Return the (X, Y) coordinate for the center point of the cell that contains the specified text.  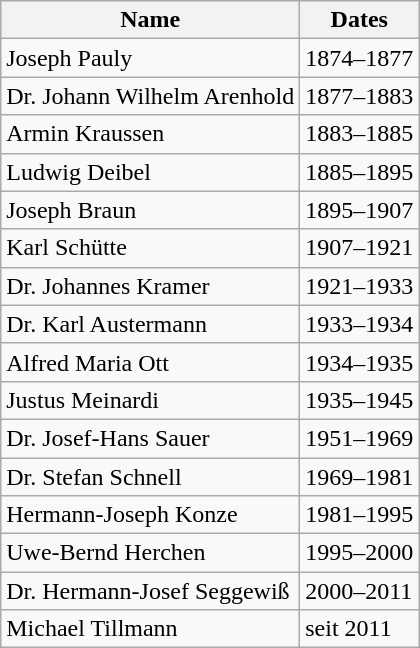
Hermann-Joseph Konze (150, 515)
1995–2000 (360, 553)
1895–1907 (360, 210)
Alfred Maria Ott (150, 362)
1935–1945 (360, 400)
1877–1883 (360, 96)
2000–2011 (360, 591)
Dr. Josef-Hans Sauer (150, 438)
Dr. Stefan Schnell (150, 477)
Dr. Johann Wilhelm Arenhold (150, 96)
1885–1895 (360, 172)
Justus Meinardi (150, 400)
1933–1934 (360, 324)
Dr. Karl Austermann (150, 324)
Dr. Hermann-Josef Seggewiß (150, 591)
Dr. Johannes Kramer (150, 286)
1969–1981 (360, 477)
Name (150, 20)
1951–1969 (360, 438)
1921–1933 (360, 286)
seit 2011 (360, 629)
Ludwig Deibel (150, 172)
Michael Tillmann (150, 629)
Uwe-Bernd Herchen (150, 553)
Joseph Pauly (150, 58)
Dates (360, 20)
1874–1877 (360, 58)
1883–1885 (360, 134)
1907–1921 (360, 248)
1934–1935 (360, 362)
Joseph Braun (150, 210)
Karl Schütte (150, 248)
Armin Kraussen (150, 134)
1981–1995 (360, 515)
